Capture the cell that displays the provided text and extract its (X, Y) central coordinate. 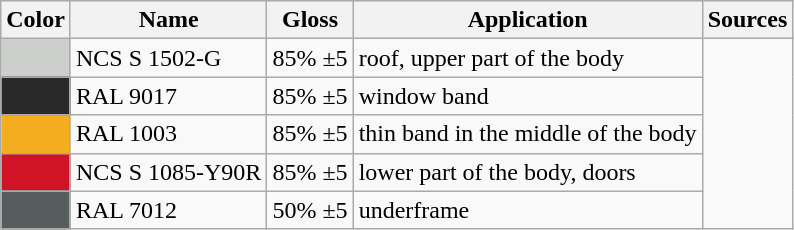
Name (168, 20)
thin band in the middle of the body (528, 134)
50% ±5 (310, 210)
RAL 9017 (168, 96)
Sources (748, 20)
Gloss (310, 20)
Application (528, 20)
NCS S 1502-G (168, 58)
RAL 7012 (168, 210)
NCS S 1085-Y90R (168, 172)
RAL 1003 (168, 134)
Color (36, 20)
lower part of the body, doors (528, 172)
roof, upper part of the body (528, 58)
underframe (528, 210)
window band (528, 96)
